Capture the cell that displays the provided text and extract its [X, Y] central coordinate. 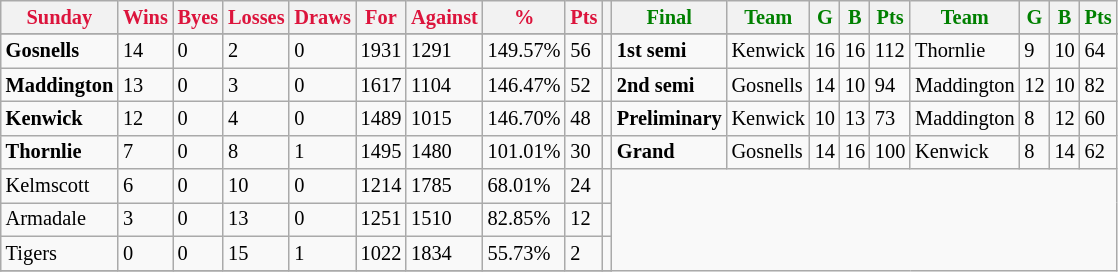
Draws [322, 17]
1785 [444, 186]
146.70% [524, 118]
101.01% [524, 152]
82 [1098, 85]
2nd semi [670, 85]
1480 [444, 152]
94 [890, 85]
15 [256, 253]
1104 [444, 85]
1022 [381, 253]
Tigers [60, 253]
Final [670, 17]
55.73% [524, 253]
Byes [198, 17]
30 [584, 152]
146.47% [524, 85]
Losses [256, 17]
100 [890, 152]
73 [890, 118]
60 [1098, 118]
9 [1035, 51]
Kelmscott [60, 186]
Armadale [60, 219]
Wins [146, 17]
Against [444, 17]
7 [146, 152]
1214 [381, 186]
1495 [381, 152]
1931 [381, 51]
1251 [381, 219]
1st semi [670, 51]
68.01% [524, 186]
62 [1098, 152]
52 [584, 85]
For [381, 17]
56 [584, 51]
1617 [381, 85]
48 [584, 118]
24 [584, 186]
% [524, 17]
1015 [444, 118]
112 [890, 51]
1489 [381, 118]
Grand [670, 152]
6 [146, 186]
82.85% [524, 219]
149.57% [524, 51]
1834 [444, 253]
1510 [444, 219]
Preliminary [670, 118]
1291 [444, 51]
Sunday [60, 17]
4 [256, 118]
64 [1098, 51]
